Pinpoint the cell where the given text exists, returning its (x, y) midpoint coordinate. 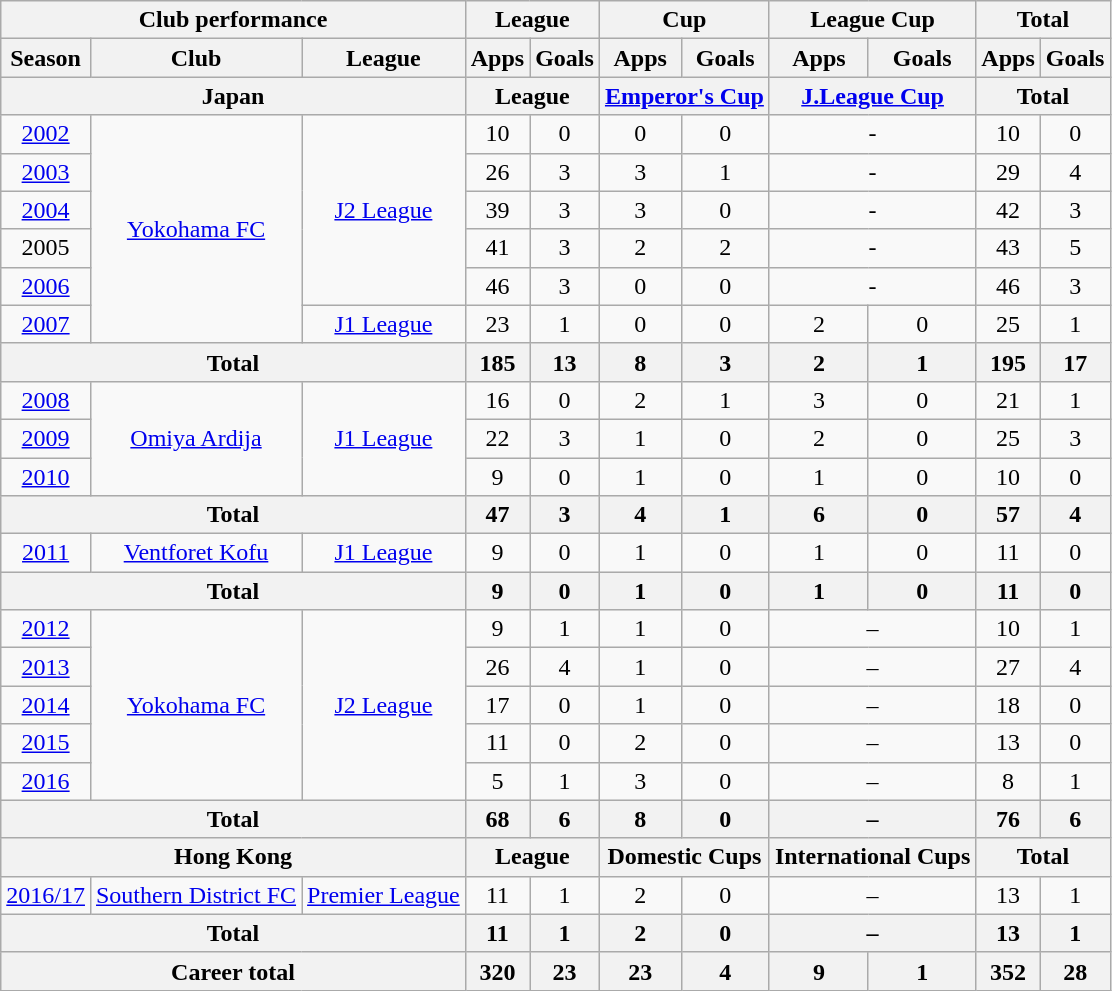
2004 (46, 210)
2016 (46, 781)
J.League Cup (872, 96)
Club performance (233, 20)
2013 (46, 667)
Season (46, 58)
2009 (46, 438)
47 (497, 515)
29 (1008, 172)
43 (1008, 248)
21 (1008, 400)
2015 (46, 743)
2010 (46, 477)
Premier League (384, 895)
International Cups (872, 857)
2005 (46, 248)
320 (497, 971)
Japan (233, 96)
16 (497, 400)
352 (1008, 971)
195 (1008, 362)
76 (1008, 819)
League Cup (872, 20)
28 (1075, 971)
2008 (46, 400)
57 (1008, 515)
2014 (46, 705)
2016/17 (46, 895)
Southern District FC (196, 895)
Ventforet Kofu (196, 553)
Career total (233, 971)
2006 (46, 286)
18 (1008, 705)
Omiya Ardija (196, 438)
27 (1008, 667)
Hong Kong (233, 857)
2007 (46, 324)
Club (196, 58)
39 (497, 210)
Domestic Cups (684, 857)
41 (497, 248)
22 (497, 438)
2002 (46, 134)
68 (497, 819)
Emperor's Cup (684, 96)
185 (497, 362)
2011 (46, 553)
2012 (46, 629)
Cup (684, 20)
42 (1008, 210)
2003 (46, 172)
